Determine the [X, Y] coordinate at the center of the cell enclosing the given text.  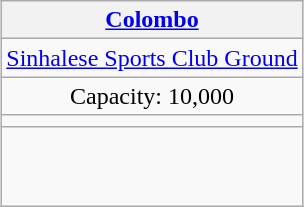
Sinhalese Sports Club Ground [152, 58]
Capacity: 10,000 [152, 96]
Colombo [152, 20]
